Determine the (x, y) coordinate at the center of the cell enclosing the given text.  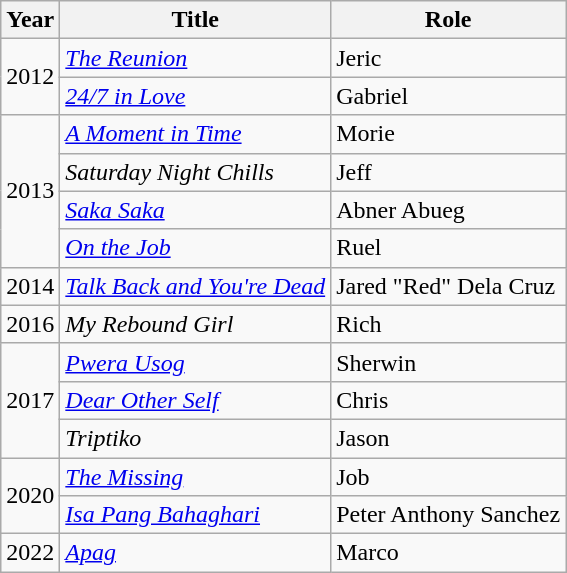
Abner Abueg (448, 210)
Year (30, 20)
2013 (30, 191)
Dear Other Self (196, 400)
Sherwin (448, 362)
Peter Anthony Sanchez (448, 515)
Job (448, 477)
Jeff (448, 172)
Saturday Night Chills (196, 172)
2022 (30, 553)
Triptiko (196, 438)
Marco (448, 553)
On the Job (196, 248)
A Moment in Time (196, 134)
The Missing (196, 477)
Talk Back and You're Dead (196, 286)
Saka Saka (196, 210)
Apag (196, 553)
My Rebound Girl (196, 324)
Isa Pang Bahaghari (196, 515)
Morie (448, 134)
Chris (448, 400)
2017 (30, 400)
Gabriel (448, 96)
Jason (448, 438)
2016 (30, 324)
Role (448, 20)
Pwera Usog (196, 362)
2012 (30, 77)
2020 (30, 496)
The Reunion (196, 58)
24/7 in Love (196, 96)
2014 (30, 286)
Rich (448, 324)
Ruel (448, 248)
Title (196, 20)
Jared "Red" Dela Cruz (448, 286)
Jeric (448, 58)
